Return the (x, y) coordinate for the center point of the cell that contains the specified text.  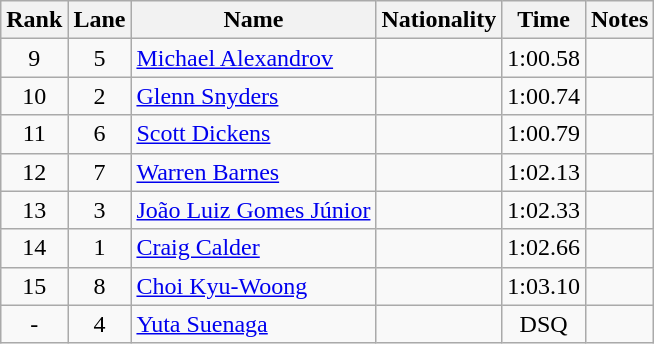
6 (100, 134)
11 (34, 134)
- (34, 324)
Lane (100, 20)
João Luiz Gomes Júnior (254, 210)
13 (34, 210)
Name (254, 20)
2 (100, 96)
10 (34, 96)
15 (34, 286)
Time (544, 20)
DSQ (544, 324)
1 (100, 248)
Craig Calder (254, 248)
9 (34, 58)
1:00.58 (544, 58)
Michael Alexandrov (254, 58)
Choi Kyu-Woong (254, 286)
4 (100, 324)
Rank (34, 20)
1:03.10 (544, 286)
1:00.74 (544, 96)
14 (34, 248)
12 (34, 172)
5 (100, 58)
Yuta Suenaga (254, 324)
Warren Barnes (254, 172)
1:02.13 (544, 172)
Nationality (439, 20)
1:02.33 (544, 210)
8 (100, 286)
1:02.66 (544, 248)
Notes (619, 20)
7 (100, 172)
3 (100, 210)
Glenn Snyders (254, 96)
Scott Dickens (254, 134)
1:00.79 (544, 134)
